Determine the (x, y) coordinate at the center of the cell enclosing the given text.  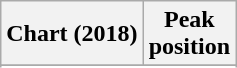
Peak position (189, 34)
Chart (2018) (72, 34)
